Provide the (X, Y) coordinate of the cell's center where the given text is located.  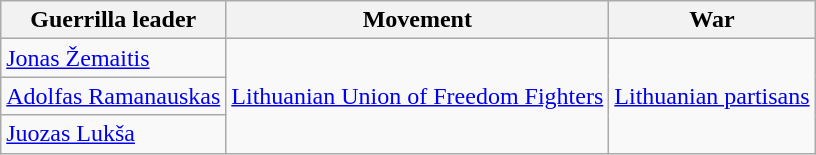
Jonas Žemaitis (114, 58)
Movement (418, 20)
Juozas Lukša (114, 134)
Lithuanian Union of Freedom Fighters (418, 96)
Lithuanian partisans (712, 96)
War (712, 20)
Guerrilla leader (114, 20)
Adolfas Ramanauskas (114, 96)
